From the cell containing the given text, extract its center point as (x, y) coordinate. 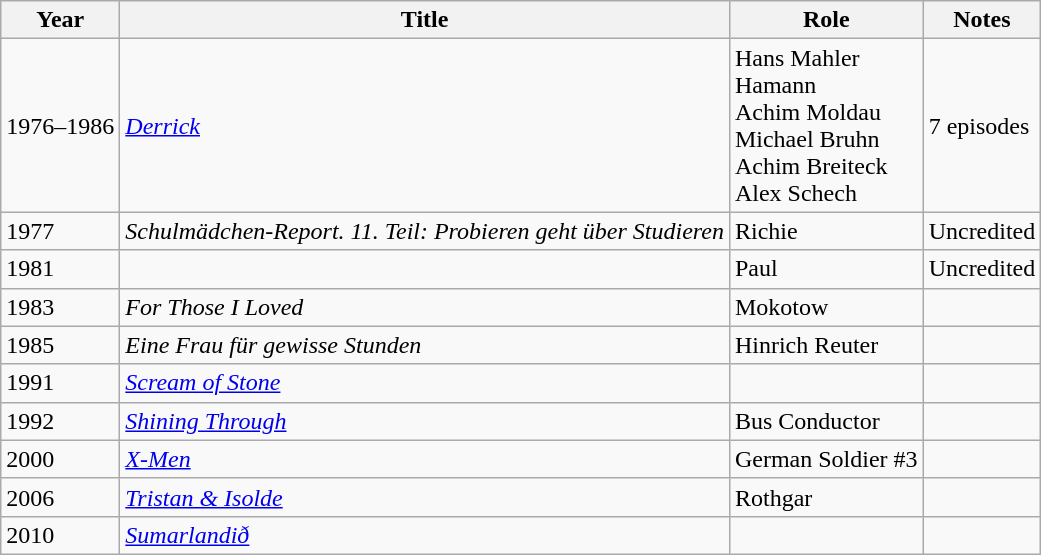
Paul (826, 269)
2010 (60, 535)
Richie (826, 231)
7 episodes (982, 126)
Shining Through (425, 421)
2006 (60, 497)
1976–1986 (60, 126)
Sumarlandið (425, 535)
Tristan & Isolde (425, 497)
Derrick (425, 126)
Schulmädchen-Report. 11. Teil: Probieren geht über Studieren (425, 231)
1985 (60, 345)
Bus Conductor (826, 421)
Hans MahlerHamannAchim MoldauMichael BruhnAchim BreiteckAlex Schech (826, 126)
Notes (982, 20)
1983 (60, 307)
Hinrich Reuter (826, 345)
1992 (60, 421)
Rothgar (826, 497)
2000 (60, 459)
German Soldier #3 (826, 459)
Title (425, 20)
Scream of Stone (425, 383)
Eine Frau für gewisse Stunden (425, 345)
1991 (60, 383)
Year (60, 20)
1977 (60, 231)
X-Men (425, 459)
Role (826, 20)
1981 (60, 269)
Mokotow (826, 307)
For Those I Loved (425, 307)
